Scan for the cell matching the given text and deliver its (X, Y) coordinate at center. 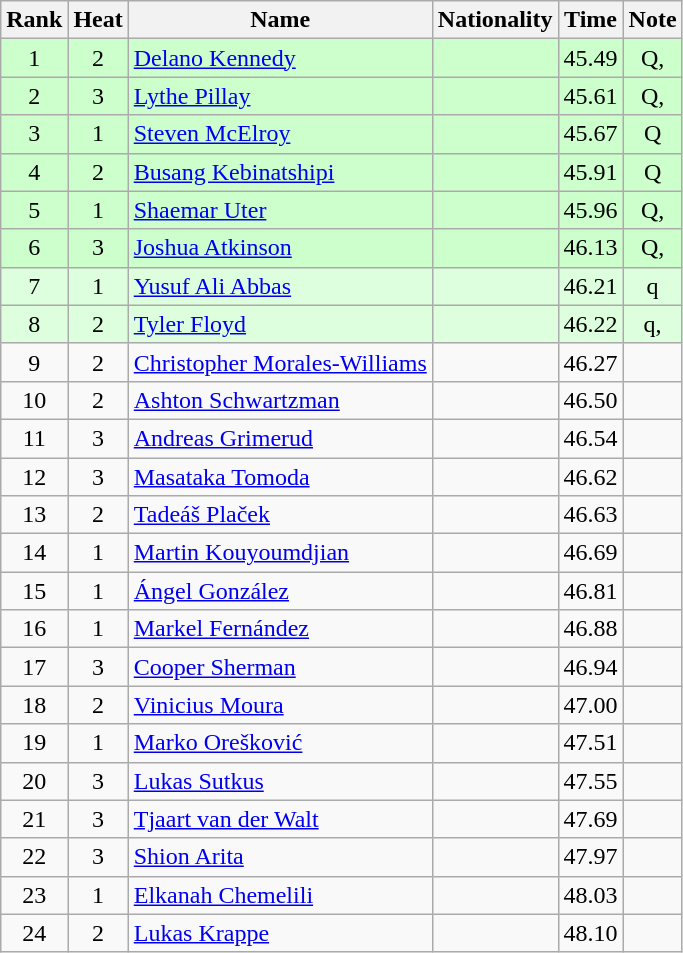
9 (34, 362)
Andreas Grimerud (280, 438)
q, (652, 324)
45.67 (590, 134)
Cooper Sherman (280, 667)
23 (34, 895)
Masataka Tomoda (280, 477)
46.69 (590, 553)
Tadeáš Plaček (280, 515)
Elkanah Chemelili (280, 895)
17 (34, 667)
46.50 (590, 400)
13 (34, 515)
Rank (34, 20)
46.63 (590, 515)
46.21 (590, 286)
6 (34, 248)
47.00 (590, 705)
Steven McElroy (280, 134)
11 (34, 438)
Lythe Pillay (280, 96)
Tjaart van der Walt (280, 819)
46.27 (590, 362)
Markel Fernández (280, 629)
Busang Kebinatshipi (280, 172)
Delano Kennedy (280, 58)
46.22 (590, 324)
Vinicius Moura (280, 705)
22 (34, 857)
Ashton Schwartzman (280, 400)
7 (34, 286)
Shaemar Uter (280, 210)
21 (34, 819)
46.13 (590, 248)
Joshua Atkinson (280, 248)
46.88 (590, 629)
24 (34, 933)
Marko Orešković (280, 743)
Note (652, 20)
47.97 (590, 857)
46.54 (590, 438)
48.03 (590, 895)
18 (34, 705)
45.61 (590, 96)
Shion Arita (280, 857)
45.91 (590, 172)
19 (34, 743)
20 (34, 781)
4 (34, 172)
47.55 (590, 781)
16 (34, 629)
q (652, 286)
Christopher Morales-Williams (280, 362)
Lukas Krappe (280, 933)
8 (34, 324)
Martin Kouyoumdjian (280, 553)
48.10 (590, 933)
45.49 (590, 58)
Time (590, 20)
46.81 (590, 591)
Yusuf Ali Abbas (280, 286)
15 (34, 591)
Lukas Sutkus (280, 781)
46.94 (590, 667)
Heat (98, 20)
10 (34, 400)
12 (34, 477)
45.96 (590, 210)
47.51 (590, 743)
Name (280, 20)
Ángel González (280, 591)
47.69 (590, 819)
Nationality (495, 20)
14 (34, 553)
46.62 (590, 477)
Tyler Floyd (280, 324)
5 (34, 210)
